Detect which cell encompasses the target text, then output its [x, y] center coordinate. 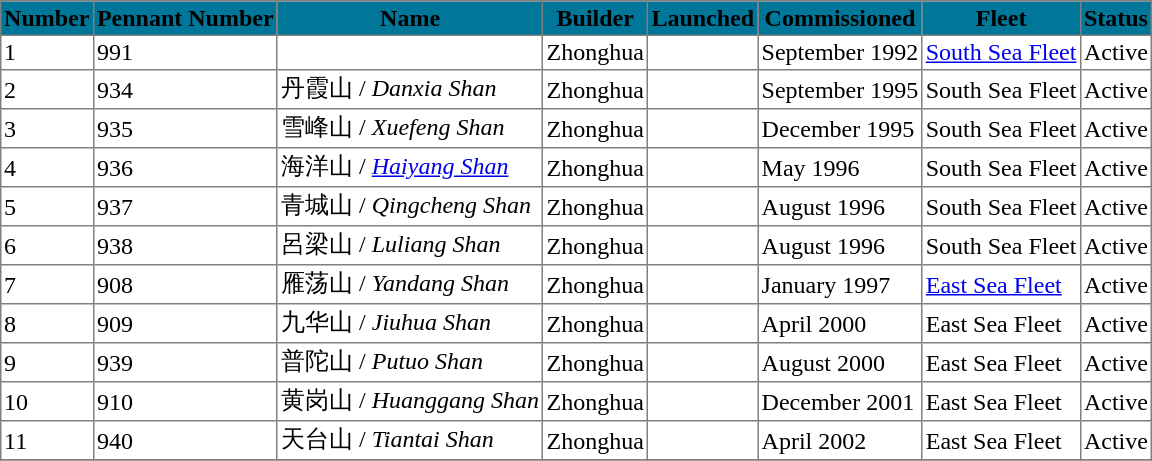
935 [185, 128]
1 [46, 52]
908 [185, 284]
Name [410, 18]
呂梁山 / Luliang Shan [410, 246]
雁荡山 / Yandang Shan [410, 284]
6 [46, 246]
丹霞山 / Danxia Shan [410, 90]
909 [185, 324]
天台山 / Tiantai Shan [410, 440]
黄岗山 / Huanggang Shan [410, 402]
Launched [703, 18]
8 [46, 324]
936 [185, 168]
August 2000 [840, 362]
4 [46, 168]
991 [185, 52]
Pennant Number [185, 18]
Number [46, 18]
11 [46, 440]
Status [1116, 18]
934 [185, 90]
910 [185, 402]
2 [46, 90]
Commissioned [840, 18]
April 2002 [840, 440]
雪峰山 / Xuefeng Shan [410, 128]
April 2000 [840, 324]
December 1995 [840, 128]
May 1996 [840, 168]
青城山 / Qingcheng Shan [410, 206]
937 [185, 206]
九华山 / Jiuhua Shan [410, 324]
940 [185, 440]
939 [185, 362]
Builder [596, 18]
December 2001 [840, 402]
9 [46, 362]
7 [46, 284]
Fleet [1001, 18]
海洋山 / Haiyang Shan [410, 168]
January 1997 [840, 284]
938 [185, 246]
5 [46, 206]
3 [46, 128]
September 1992 [840, 52]
普陀山 / Putuo Shan [410, 362]
10 [46, 402]
September 1995 [840, 90]
